Return the [x, y] coordinate for the center point of the cell that contains the specified text.  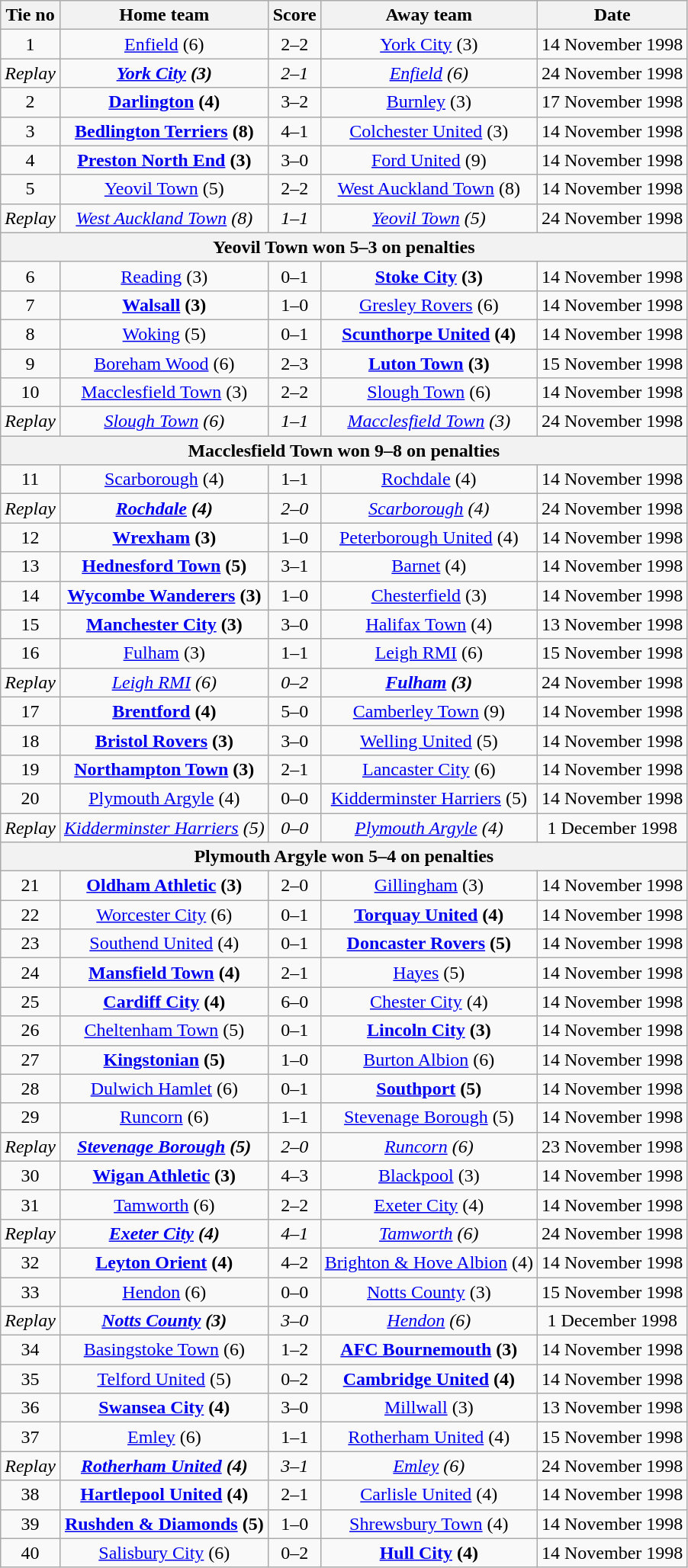
3–2 [294, 102]
13 [31, 566]
Yeovil Town won 5–3 on penalties [344, 247]
Blackpool (3) [429, 1175]
21 [31, 886]
Preston North End (3) [164, 160]
Stoke City (3) [429, 276]
Torquay United (4) [429, 915]
40 [31, 1553]
2–3 [294, 364]
14 [31, 595]
Cambridge United (4) [429, 1379]
Hednesford Town (5) [164, 566]
Lancaster City (6) [429, 769]
Doncaster Rovers (5) [429, 944]
1 [31, 44]
15 [31, 624]
Worcester City (6) [164, 915]
Leyton Orient (4) [164, 1262]
Date [612, 15]
Welling United (5) [429, 740]
Northampton Town (3) [164, 769]
Halifax Town (4) [429, 624]
Boreham Wood (6) [164, 364]
4 [31, 160]
Darlington (4) [164, 102]
Burton Albion (6) [429, 1060]
Shrewsbury Town (4) [429, 1524]
Brighton & Hove Albion (4) [429, 1262]
31 [31, 1204]
Hayes (5) [429, 973]
Hull City (4) [429, 1553]
1–2 [294, 1350]
Southend United (4) [164, 944]
Away team [429, 15]
Home team [164, 15]
22 [31, 915]
Woking (5) [164, 334]
Salisbury City (6) [164, 1553]
27 [31, 1060]
Oldham Athletic (3) [164, 886]
Brentford (4) [164, 711]
Burnley (3) [429, 102]
28 [31, 1089]
Bedlington Terriers (8) [164, 131]
39 [31, 1524]
9 [31, 364]
35 [31, 1379]
16 [31, 653]
Bristol Rovers (3) [164, 740]
38 [31, 1495]
Cardiff City (4) [164, 1002]
29 [31, 1117]
Swansea City (4) [164, 1408]
Dulwich Hamlet (6) [164, 1089]
Plymouth Argyle won 5–4 on penalties [344, 857]
Millwall (3) [429, 1408]
Barnet (4) [429, 566]
10 [31, 393]
4–2 [294, 1262]
18 [31, 740]
Wrexham (3) [164, 537]
Score [294, 15]
Macclesfield Town won 9–8 on penalties [344, 451]
3 [31, 131]
5–0 [294, 711]
25 [31, 1002]
Cheltenham Town (5) [164, 1031]
12 [31, 537]
AFC Bournemouth (3) [429, 1350]
Tie no [31, 15]
7 [31, 305]
17 [31, 711]
Colchester United (3) [429, 131]
20 [31, 798]
26 [31, 1031]
Telford United (5) [164, 1379]
Wycombe Wanderers (3) [164, 595]
Basingstoke Town (6) [164, 1350]
Rushden & Diamonds (5) [164, 1524]
2 [31, 102]
Chesterfield (3) [429, 595]
Ford United (9) [429, 160]
Carlisle United (4) [429, 1495]
Scunthorpe United (4) [429, 334]
Southport (5) [429, 1089]
34 [31, 1350]
33 [31, 1292]
11 [31, 479]
Peterborough United (4) [429, 537]
23 [31, 944]
Walsall (3) [164, 305]
32 [31, 1262]
Hartlepool United (4) [164, 1495]
23 November 1998 [612, 1146]
24 [31, 973]
Chester City (4) [429, 1002]
Gillingham (3) [429, 886]
17 November 1998 [612, 102]
4–3 [294, 1175]
Manchester City (3) [164, 624]
Gresley Rovers (6) [429, 305]
19 [31, 769]
Reading (3) [164, 276]
30 [31, 1175]
5 [31, 189]
6–0 [294, 1002]
Mansfield Town (4) [164, 973]
Lincoln City (3) [429, 1031]
Wigan Athletic (3) [164, 1175]
Luton Town (3) [429, 364]
6 [31, 276]
36 [31, 1408]
Kingstonian (5) [164, 1060]
Camberley Town (9) [429, 711]
37 [31, 1437]
8 [31, 334]
